Provide the [x, y] coordinate of the cell's center where the given text is located.  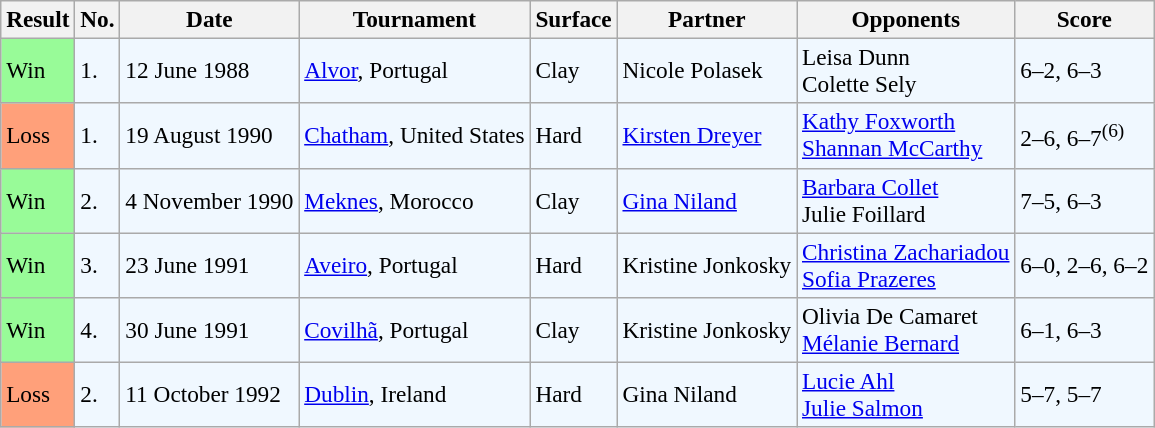
Barbara Collet Julie Foillard [906, 200]
23 June 1991 [210, 264]
No. [98, 19]
Surface [574, 19]
Aveiro, Portugal [414, 264]
Lucie Ahl Julie Salmon [906, 394]
4. [98, 330]
Partner [707, 19]
3. [98, 264]
6–2, 6–3 [1084, 70]
6–0, 2–6, 6–2 [1084, 264]
Alvor, Portugal [414, 70]
Tournament [414, 19]
30 June 1991 [210, 330]
Leisa Dunn Colette Sely [906, 70]
Nicole Polasek [707, 70]
Score [1084, 19]
Kathy Foxworth Shannan McCarthy [906, 136]
Dublin, Ireland [414, 394]
Covilhã, Portugal [414, 330]
5–7, 5–7 [1084, 394]
7–5, 6–3 [1084, 200]
Olivia De Camaret Mélanie Bernard [906, 330]
19 August 1990 [210, 136]
12 June 1988 [210, 70]
6–1, 6–3 [1084, 330]
Chatham, United States [414, 136]
Meknes, Morocco [414, 200]
Kirsten Dreyer [707, 136]
2–6, 6–7(6) [1084, 136]
Opponents [906, 19]
11 October 1992 [210, 394]
Result [38, 19]
Christina Zachariadou Sofia Prazeres [906, 264]
4 November 1990 [210, 200]
Date [210, 19]
